Search for the cell housing the specified text and yield its (X, Y) center coordinate. 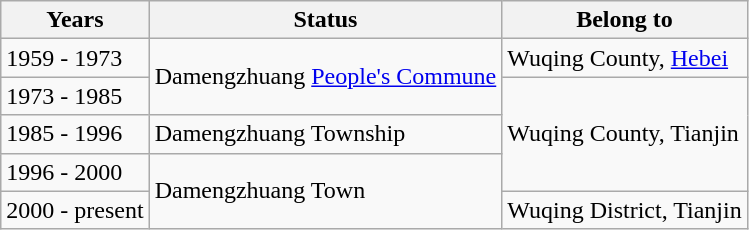
Status (326, 20)
1985 - 1996 (75, 134)
Belong to (624, 20)
1973 - 1985 (75, 96)
Years (75, 20)
1996 - 2000 (75, 172)
Damengzhuang People's Commune (326, 77)
Wuqing District, Tianjin (624, 210)
Damengzhuang Township (326, 134)
2000 - present (75, 210)
Wuqing County, Tianjin (624, 134)
1959 - 1973 (75, 58)
Damengzhuang Town (326, 191)
Wuqing County, Hebei (624, 58)
